Determine the [x, y] coordinate at the center of the cell enclosing the given text.  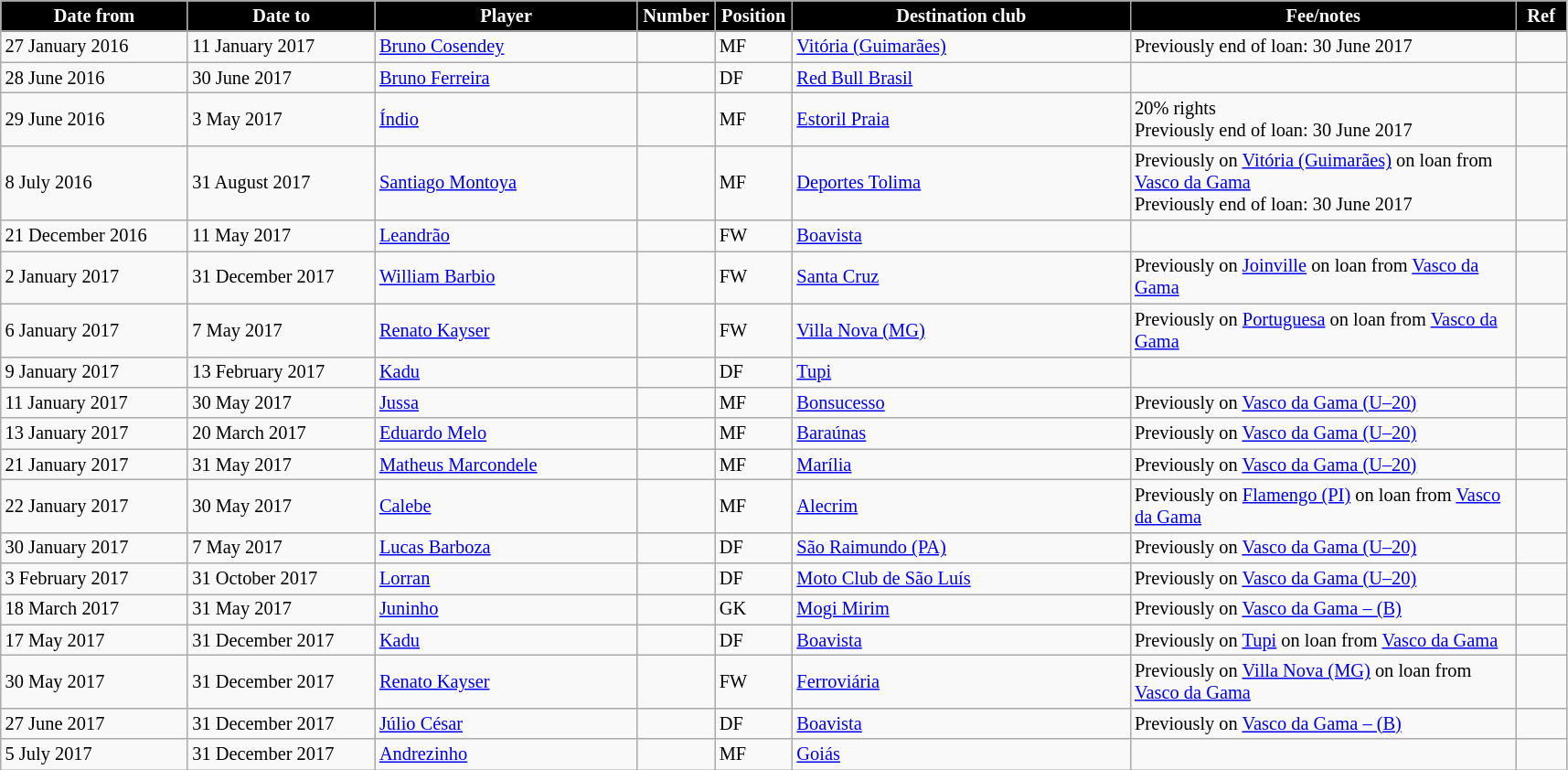
Índio [507, 119]
Moto Club de São Luís [962, 579]
2 January 2017 [95, 277]
Mogi Mirim [962, 609]
5 July 2017 [95, 754]
9 January 2017 [95, 372]
Fee/notes [1323, 16]
6 January 2017 [95, 330]
Júlio César [507, 723]
30 January 2017 [95, 548]
Calebe [507, 506]
Alecrim [962, 506]
8 July 2016 [95, 183]
Bruno Cosendey [507, 47]
28 June 2016 [95, 78]
Lorran [507, 579]
Estoril Praia [962, 119]
27 June 2017 [95, 723]
Tupi [962, 372]
Deportes Tolima [962, 183]
Leandrão [507, 236]
Previously on Portuguesa on loan from Vasco da Gama [1323, 330]
Lucas Barboza [507, 548]
Date from [95, 16]
Matheus Marcondele [507, 465]
31 August 2017 [282, 183]
Baraúnas [962, 433]
13 January 2017 [95, 433]
Previously on Tupi on loan from Vasco da Gama [1323, 640]
Andrezinho [507, 754]
Position [753, 16]
Date to [282, 16]
17 May 2017 [95, 640]
21 January 2017 [95, 465]
Ferroviária [962, 681]
11 May 2017 [282, 236]
William Barbio [507, 277]
Bonsucesso [962, 402]
Marília [962, 465]
31 October 2017 [282, 579]
Santiago Montoya [507, 183]
27 January 2016 [95, 47]
Ref [1541, 16]
Juninho [507, 609]
Previously on Flamengo (PI) on loan from Vasco da Gama [1323, 506]
20% rightsPreviously end of loan: 30 June 2017 [1323, 119]
Previously on Joinville on loan from Vasco da Gama [1323, 277]
São Raimundo (PA) [962, 548]
Previously on Villa Nova (MG) on loan from Vasco da Gama [1323, 681]
Santa Cruz [962, 277]
Vitória (Guimarães) [962, 47]
Red Bull Brasil [962, 78]
3 February 2017 [95, 579]
13 February 2017 [282, 372]
Previously end of loan: 30 June 2017 [1323, 47]
Villa Nova (MG) [962, 330]
Previously on Vitória (Guimarães) on loan from Vasco da GamaPreviously end of loan: 30 June 2017 [1323, 183]
Goiás [962, 754]
Player [507, 16]
Jussa [507, 402]
18 March 2017 [95, 609]
22 January 2017 [95, 506]
30 June 2017 [282, 78]
3 May 2017 [282, 119]
Destination club [962, 16]
Bruno Ferreira [507, 78]
29 June 2016 [95, 119]
20 March 2017 [282, 433]
Number [677, 16]
21 December 2016 [95, 236]
Eduardo Melo [507, 433]
GK [753, 609]
